Locate the cell with the specified text and output its (X, Y) center coordinate. 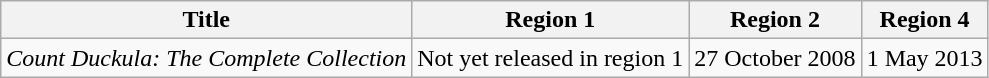
1 May 2013 (924, 58)
Not yet released in region 1 (550, 58)
Count Duckula: The Complete Collection (206, 58)
Title (206, 20)
27 October 2008 (775, 58)
Region 1 (550, 20)
Region 4 (924, 20)
Region 2 (775, 20)
